For the text-containing cell, return its midpoint in [X, Y] coordinate format. 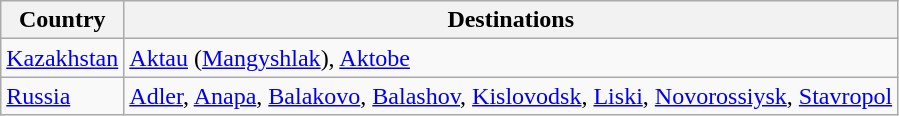
Kazakhstan [62, 58]
Destinations [511, 20]
Country [62, 20]
Aktau (Mangyshlak), Aktobe [511, 58]
Adler, Anapa, Balakovo, Balashov, Kislovodsk, Liski, Novorossiysk, Stavropol [511, 96]
Russia [62, 96]
